Identify which cell holds the provided text, then report its [X, Y] central coordinate. 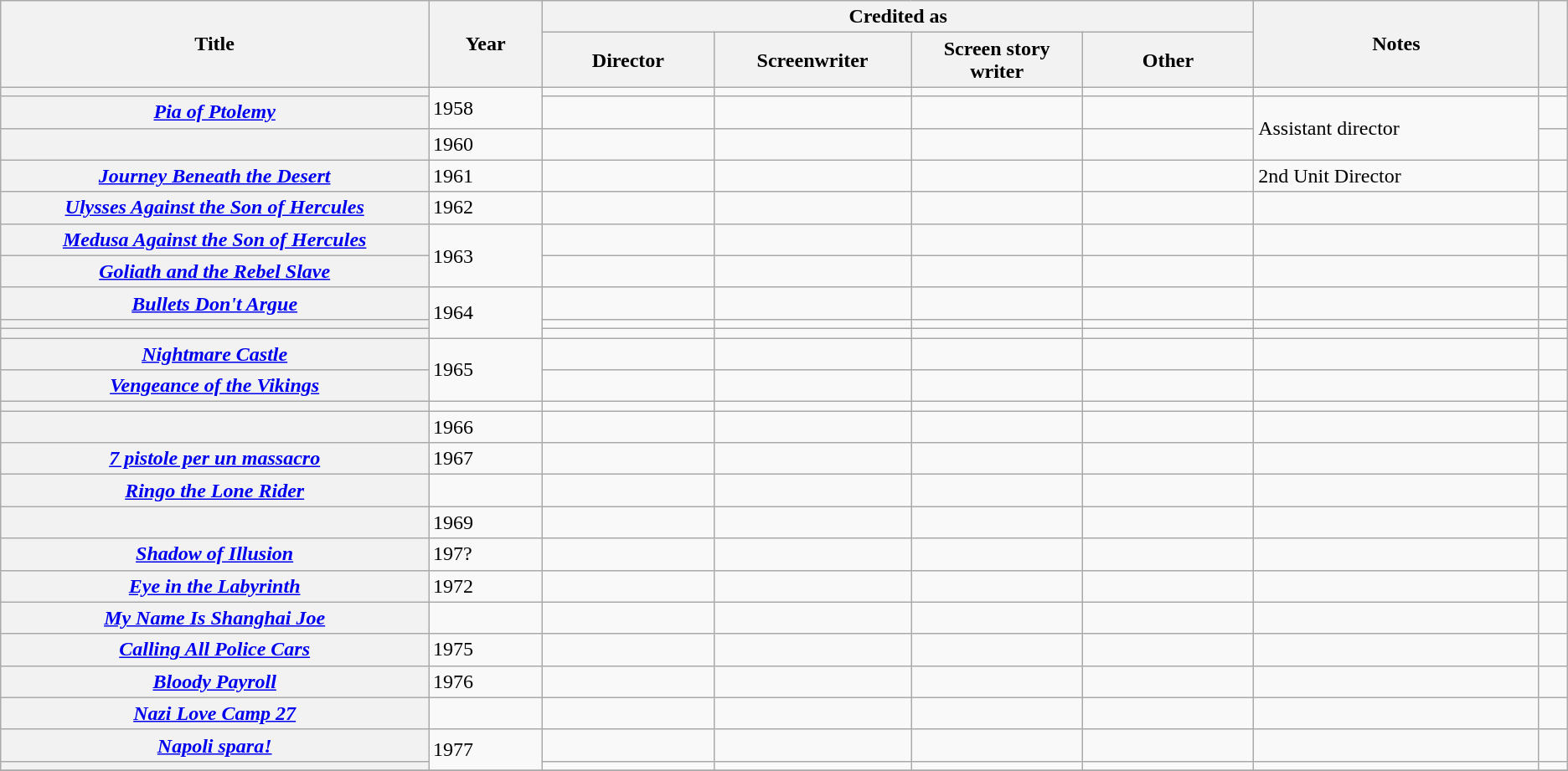
Goliath and the Rebel Slave [214, 271]
Eye in the Labyrinth [214, 586]
1977 [486, 750]
1969 [486, 522]
1958 [486, 107]
Year [486, 44]
Ringo the Lone Rider [214, 491]
1975 [486, 650]
My Name Is Shanghai Joe [214, 618]
Nazi Love Camp 27 [214, 713]
Pia of Ptolemy [214, 112]
1967 [486, 459]
1972 [486, 586]
2nd Unit Director [1396, 176]
Screenwriter [812, 60]
Screen story writer [997, 60]
Vengeance of the Vikings [214, 386]
1965 [486, 370]
7 pistole per un massacro [214, 459]
Other [1168, 60]
Journey Beneath the Desert [214, 176]
Bloody Payroll [214, 681]
Credited as [898, 17]
1966 [486, 427]
Director [628, 60]
1964 [486, 312]
1963 [486, 255]
Nightmare Castle [214, 354]
1962 [486, 208]
1960 [486, 144]
Ulysses Against the Son of Hercules [214, 208]
Medusa Against the Son of Hercules [214, 239]
Notes [1396, 44]
Napoli spara! [214, 745]
Calling All Police Cars [214, 650]
Bullets Don't Argue [214, 303]
Assistant director [1396, 128]
1976 [486, 681]
Title [214, 44]
1961 [486, 176]
197? [486, 554]
Shadow of Illusion [214, 554]
